Pinpoint the cell where the given text exists, returning its [X, Y] midpoint coordinate. 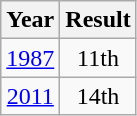
1987 [30, 58]
11th [98, 58]
14th [98, 96]
Year [30, 20]
2011 [30, 96]
Result [98, 20]
